Output the [X, Y] coordinate of the center of the cell containing the given text.  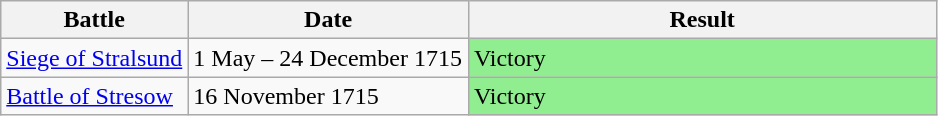
Battle [94, 20]
Date [328, 20]
Battle of Stresow [94, 96]
Siege of Stralsund [94, 58]
1 May – 24 December 1715 [328, 58]
Result [702, 20]
16 November 1715 [328, 96]
